Scan for the cell matching the given text and deliver its [x, y] coordinate at center. 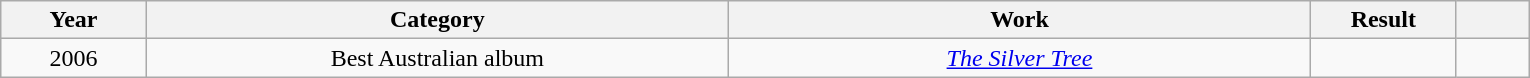
Category [437, 20]
Best Australian album [437, 58]
Result [1384, 20]
2006 [74, 58]
The Silver Tree [1019, 58]
Year [74, 20]
Work [1019, 20]
